Return the (x, y) coordinate for the center point of the cell that contains the specified text.  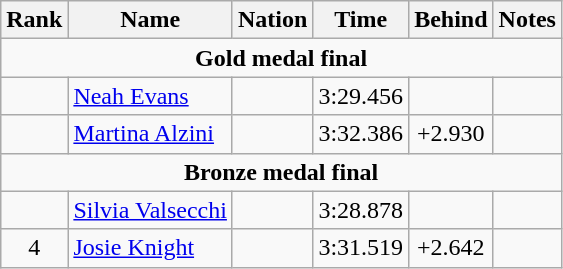
4 (34, 248)
Nation (272, 20)
+2.930 (451, 134)
Bronze medal final (282, 172)
3:29.456 (361, 96)
Behind (451, 20)
Silvia Valsecchi (150, 210)
Notes (527, 20)
+2.642 (451, 248)
Josie Knight (150, 248)
3:28.878 (361, 210)
Martina Alzini (150, 134)
Rank (34, 20)
3:32.386 (361, 134)
3:31.519 (361, 248)
Neah Evans (150, 96)
Name (150, 20)
Time (361, 20)
Gold medal final (282, 58)
